Detect which cell encompasses the target text, then output its (X, Y) center coordinate. 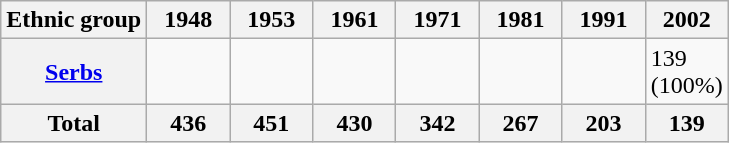
Serbs (74, 72)
2002 (686, 20)
267 (520, 123)
203 (604, 123)
1948 (188, 20)
139(100%) (686, 72)
1991 (604, 20)
451 (272, 123)
Total (74, 123)
139 (686, 123)
1981 (520, 20)
1961 (354, 20)
342 (438, 123)
1971 (438, 20)
430 (354, 123)
436 (188, 123)
1953 (272, 20)
Ethnic group (74, 20)
